Scan for the cell matching the given text and deliver its [x, y] coordinate at center. 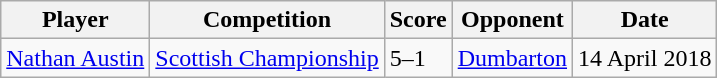
Date [645, 20]
Scottish Championship [267, 58]
5–1 [418, 58]
Player [76, 20]
Nathan Austin [76, 58]
Score [418, 20]
14 April 2018 [645, 58]
Opponent [512, 20]
Dumbarton [512, 58]
Competition [267, 20]
